Scan for the cell matching the given text and deliver its (x, y) coordinate at center. 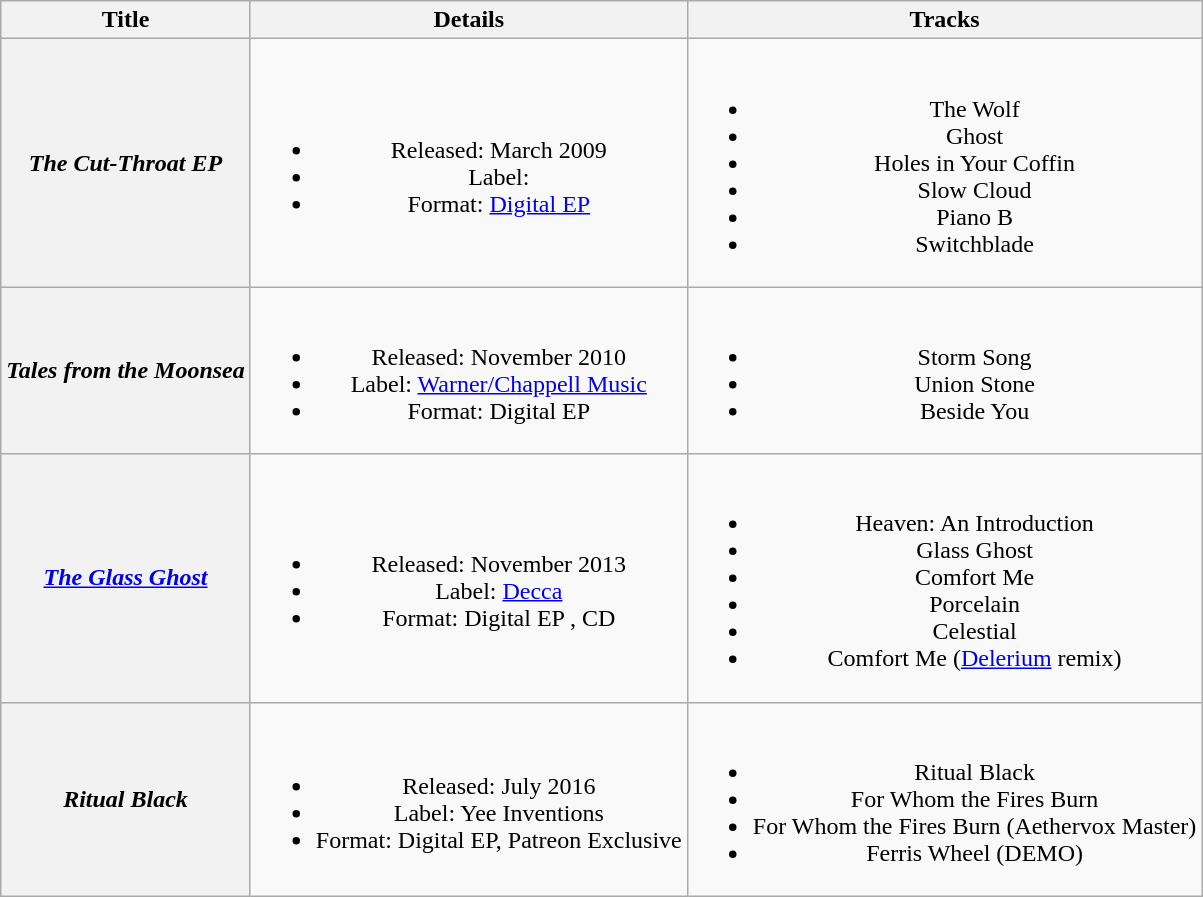
The Glass Ghost (126, 578)
Released: July 2016Label: Yee InventionsFormat: Digital EP, Patreon Exclusive (468, 799)
The Cut-Throat EP (126, 163)
Title (126, 20)
Storm SongUnion StoneBeside You (944, 370)
Ritual BlackFor Whom the Fires BurnFor Whom the Fires Burn (Aethervox Master)Ferris Wheel (DEMO) (944, 799)
Details (468, 20)
Ritual Black (126, 799)
Heaven: An IntroductionGlass GhostComfort MePorcelainCelestialComfort Me (Delerium remix) (944, 578)
Released: November 2013Label: DeccaFormat: Digital EP , CD (468, 578)
Released: November 2010Label: Warner/Chappell MusicFormat: Digital EP (468, 370)
Tracks (944, 20)
Tales from the Moonsea (126, 370)
The WolfGhostHoles in Your CoffinSlow CloudPiano BSwitchblade (944, 163)
Released: March 2009Label:Format: Digital EP (468, 163)
